Capture the cell that displays the provided text and extract its (x, y) central coordinate. 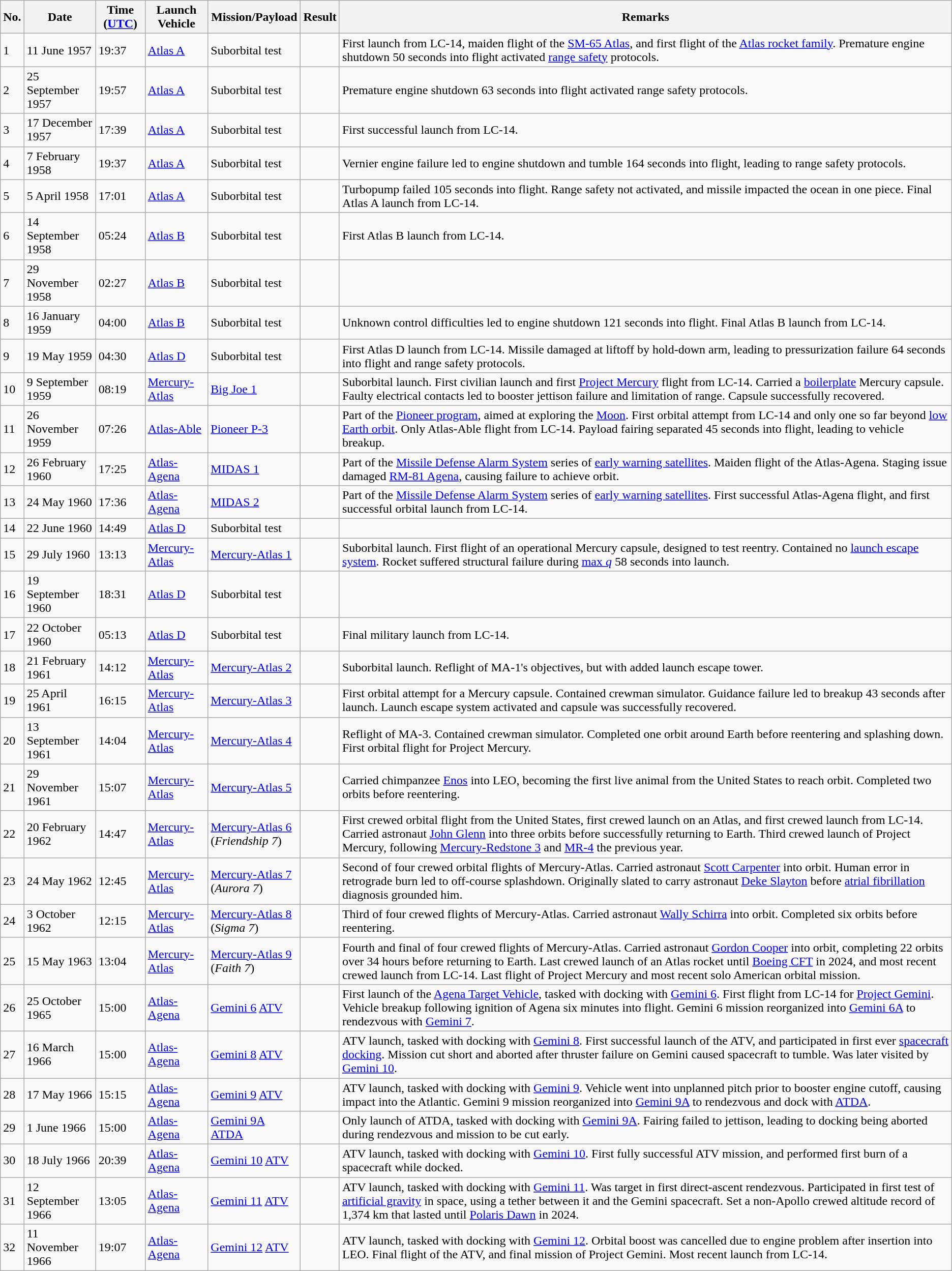
15:15 (120, 1095)
24 (12, 921)
Gemini 9 ATV (254, 1095)
11 June 1957 (60, 50)
25 (12, 961)
3 October 1962 (60, 921)
16:15 (120, 701)
29 July 1960 (60, 554)
Suborbital launch. Reflight of MA-1's objectives, but with added launch escape tower. (645, 667)
19:57 (120, 90)
12:15 (120, 921)
5 (12, 196)
MIDAS 1 (254, 469)
24 May 1962 (60, 881)
16 (12, 595)
6 (12, 236)
12 (12, 469)
08:19 (120, 389)
Gemini 9A ATDA (254, 1128)
29 November 1958 (60, 283)
10 (12, 389)
19 September 1960 (60, 595)
4 (12, 163)
Atlas-Able (176, 429)
29 (12, 1128)
Final military launch from LC-14. (645, 635)
25 April 1961 (60, 701)
02:27 (120, 283)
17 December 1957 (60, 130)
Gemini 6 ATV (254, 1008)
17:01 (120, 196)
05:13 (120, 635)
25 September 1957 (60, 90)
2 (12, 90)
Remarks (645, 17)
26 (12, 1008)
13:13 (120, 554)
Mercury-Atlas 5 (254, 787)
Big Joe 1 (254, 389)
17:25 (120, 469)
First successful launch from LC-14. (645, 130)
18 (12, 667)
Date (60, 17)
30 (12, 1161)
5 April 1958 (60, 196)
17:36 (120, 503)
Mercury-Atlas 7(Aurora 7) (254, 881)
ATV launch, tasked with docking with Gemini 10. First fully successful ATV mission, and performed first burn of a spacecraft while docked. (645, 1161)
20:39 (120, 1161)
Mercury-Atlas 1 (254, 554)
18 July 1966 (60, 1161)
14 (12, 528)
No. (12, 17)
Gemini 10 ATV (254, 1161)
9 (12, 356)
28 (12, 1095)
16 March 1966 (60, 1054)
26 February 1960 (60, 469)
Premature engine shutdown 63 seconds into flight activated range safety protocols. (645, 90)
04:30 (120, 356)
11 November 1966 (60, 1248)
Mission/Payload (254, 17)
27 (12, 1054)
12:45 (120, 881)
29 November 1961 (60, 787)
14:49 (120, 528)
MIDAS 2 (254, 503)
First Atlas B launch from LC-14. (645, 236)
17 May 1966 (60, 1095)
13:05 (120, 1201)
19:07 (120, 1248)
Mercury-Atlas 2 (254, 667)
22 (12, 834)
12 September 1966 (60, 1201)
20 (12, 741)
1 (12, 50)
8 (12, 322)
19 May 1959 (60, 356)
Mercury-Atlas 6(Friendship 7) (254, 834)
Gemini 8 ATV (254, 1054)
04:00 (120, 322)
16 January 1959 (60, 322)
26 November 1959 (60, 429)
14 September 1958 (60, 236)
Result (320, 17)
Mercury-Atlas 8(Sigma 7) (254, 921)
Third of four crewed flights of Mercury-Atlas. Carried astronaut Wally Schirra into orbit. Completed six orbits before reentering. (645, 921)
Pioneer P-3 (254, 429)
1 June 1966 (60, 1128)
19 (12, 701)
15 (12, 554)
31 (12, 1201)
25 October 1965 (60, 1008)
22 June 1960 (60, 528)
Unknown control difficulties led to engine shutdown 121 seconds into flight. Final Atlas B launch from LC-14. (645, 322)
14:04 (120, 741)
05:24 (120, 236)
21 February 1961 (60, 667)
3 (12, 130)
Gemini 11 ATV (254, 1201)
Mercury-Atlas 3 (254, 701)
20 February 1962 (60, 834)
11 (12, 429)
15 May 1963 (60, 961)
Launch Vehicle (176, 17)
23 (12, 881)
13:04 (120, 961)
14:12 (120, 667)
18:31 (120, 595)
9 September 1959 (60, 389)
Time (UTC) (120, 17)
7 (12, 283)
17 (12, 635)
Carried chimpanzee Enos into LEO, becoming the first live animal from the United States to reach orbit. Completed two orbits before reentering. (645, 787)
24 May 1960 (60, 503)
Mercury-Atlas 4 (254, 741)
17:39 (120, 130)
Gemini 12 ATV (254, 1248)
Turbopump failed 105 seconds into flight. Range safety not activated, and missile impacted the ocean in one piece. Final Atlas A launch from LC-14. (645, 196)
32 (12, 1248)
07:26 (120, 429)
15:07 (120, 787)
14:47 (120, 834)
21 (12, 787)
Vernier engine failure led to engine shutdown and tumble 164 seconds into flight, leading to range safety protocols. (645, 163)
22 October 1960 (60, 635)
7 February 1958 (60, 163)
13 September 1961 (60, 741)
Mercury-Atlas 9(Faith 7) (254, 961)
13 (12, 503)
